From the cell containing the given text, extract its center point as (x, y) coordinate. 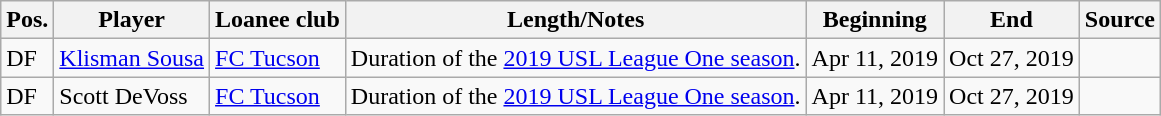
Source (1120, 20)
Player (132, 20)
Scott DeVoss (132, 96)
Pos. (28, 20)
Beginning (875, 20)
Loanee club (278, 20)
Length/Notes (576, 20)
Klisman Sousa (132, 58)
End (1012, 20)
